Extract the (x, y) coordinate from the center of the cell holding the provided text.  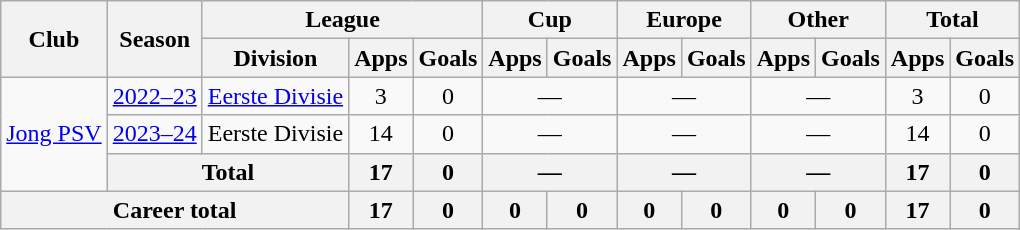
2022–23 (154, 96)
Jong PSV (54, 134)
Club (54, 39)
Other (818, 20)
2023–24 (154, 134)
Career total (175, 210)
Season (154, 39)
Division (275, 58)
Europe (684, 20)
League (342, 20)
Cup (550, 20)
